Search for the cell housing the specified text and yield its [x, y] center coordinate. 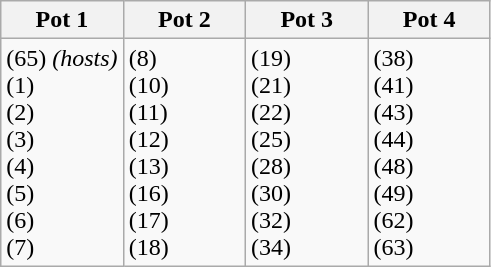
(19) (21) (22) (25) (28) (30) (32) (34) [307, 152]
Pot 3 [307, 20]
(65) (hosts) (1) (2) (3) (4) (5) (6) (7) [62, 152]
Pot 1 [62, 20]
Pot 2 [184, 20]
(38) (41) (43) (44) (48) (49) (62) (63) [429, 152]
Pot 4 [429, 20]
(8) (10) (11) (12) (13) (16) (17) (18) [184, 152]
